Capture the cell that displays the provided text and extract its (X, Y) central coordinate. 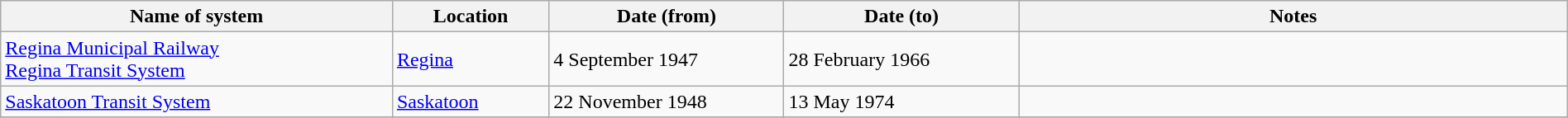
Date (to) (901, 17)
Regina Municipal RailwayRegina Transit System (197, 59)
Date (from) (667, 17)
13 May 1974 (901, 101)
28 February 1966 (901, 59)
Notes (1293, 17)
22 November 1948 (667, 101)
4 September 1947 (667, 59)
Name of system (197, 17)
Saskatoon (470, 101)
Regina (470, 59)
Location (470, 17)
Saskatoon Transit System (197, 101)
